Extract the [x, y] coordinate from the center of the cell holding the provided text.  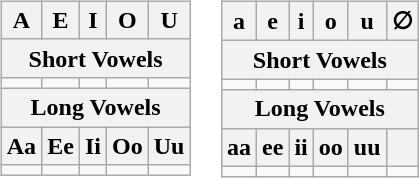
i [301, 21]
u [367, 21]
Uu [169, 145]
a [238, 21]
oo [330, 147]
ee [273, 147]
Oo [127, 145]
Aa [21, 145]
o [330, 21]
A [21, 20]
aa [238, 147]
Ee [61, 145]
∅ [402, 21]
U [169, 20]
I [92, 20]
e [273, 21]
O [127, 20]
ii [301, 147]
uu [367, 147]
E [61, 20]
Ii [92, 145]
